Return the [x, y] coordinate for the center point of the cell that contains the specified text.  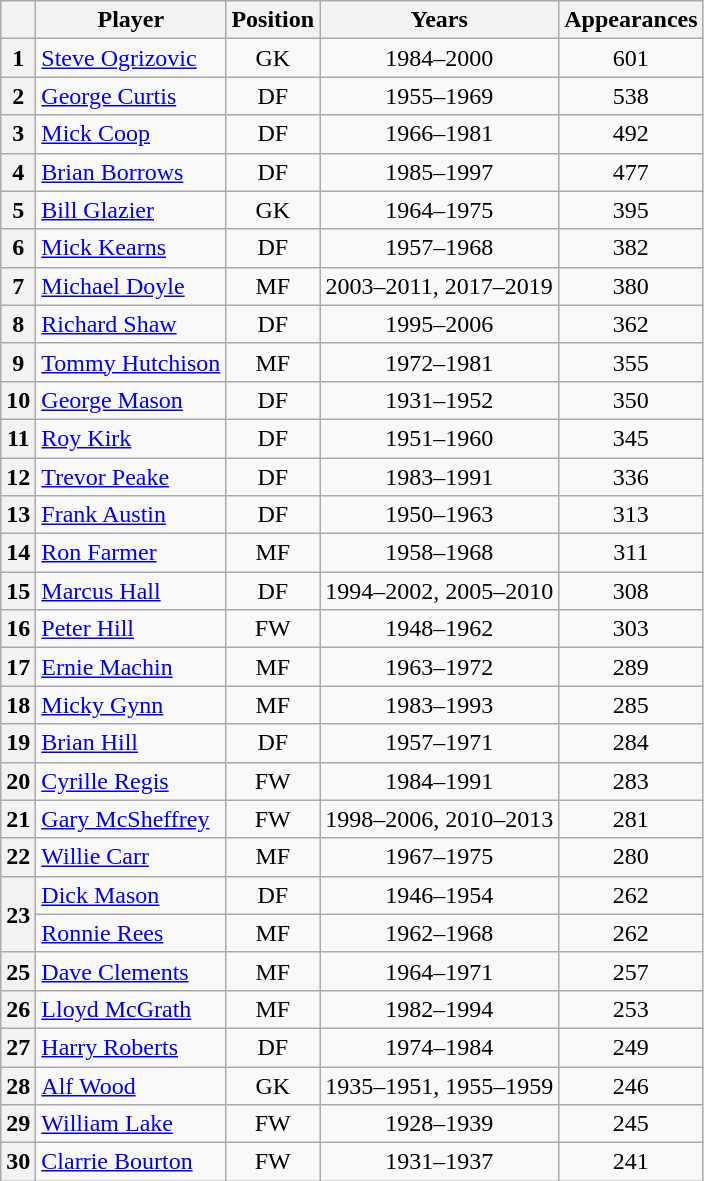
1958–1968 [440, 553]
17 [18, 667]
241 [631, 1162]
253 [631, 1009]
Harry Roberts [131, 1047]
William Lake [131, 1124]
Gary McSheffrey [131, 819]
313 [631, 515]
1994–2002, 2005–2010 [440, 591]
Steve Ogrizovic [131, 58]
1984–1991 [440, 781]
Appearances [631, 20]
1998–2006, 2010–2013 [440, 819]
1946–1954 [440, 895]
283 [631, 781]
16 [18, 629]
Brian Hill [131, 743]
3 [18, 134]
1928–1939 [440, 1124]
5 [18, 210]
1984–2000 [440, 58]
245 [631, 1124]
Trevor Peake [131, 477]
21 [18, 819]
1974–1984 [440, 1047]
6 [18, 248]
19 [18, 743]
Ronnie Rees [131, 933]
1957–1968 [440, 248]
8 [18, 324]
289 [631, 667]
George Mason [131, 400]
30 [18, 1162]
1966–1981 [440, 134]
477 [631, 172]
George Curtis [131, 96]
13 [18, 515]
257 [631, 971]
Clarrie Bourton [131, 1162]
362 [631, 324]
18 [18, 705]
1948–1962 [440, 629]
350 [631, 400]
23 [18, 914]
27 [18, 1047]
Bill Glazier [131, 210]
Ernie Machin [131, 667]
Richard Shaw [131, 324]
26 [18, 1009]
1982–1994 [440, 1009]
22 [18, 857]
1964–1971 [440, 971]
Dave Clements [131, 971]
336 [631, 477]
Mick Coop [131, 134]
Lloyd McGrath [131, 1009]
1957–1971 [440, 743]
9 [18, 362]
308 [631, 591]
345 [631, 438]
601 [631, 58]
11 [18, 438]
1950–1963 [440, 515]
1983–1991 [440, 477]
1962–1968 [440, 933]
Position [273, 20]
382 [631, 248]
1 [18, 58]
311 [631, 553]
Tommy Hutchison [131, 362]
355 [631, 362]
25 [18, 971]
28 [18, 1085]
Alf Wood [131, 1085]
1955–1969 [440, 96]
395 [631, 210]
Player [131, 20]
Peter Hill [131, 629]
Willie Carr [131, 857]
380 [631, 286]
280 [631, 857]
1964–1975 [440, 210]
Years [440, 20]
Dick Mason [131, 895]
1963–1972 [440, 667]
Marcus Hall [131, 591]
2 [18, 96]
Brian Borrows [131, 172]
2003–2011, 2017–2019 [440, 286]
249 [631, 1047]
492 [631, 134]
1951–1960 [440, 438]
Roy Kirk [131, 438]
Mick Kearns [131, 248]
Michael Doyle [131, 286]
Cyrille Regis [131, 781]
Micky Gynn [131, 705]
1972–1981 [440, 362]
1931–1937 [440, 1162]
14 [18, 553]
1931–1952 [440, 400]
303 [631, 629]
7 [18, 286]
246 [631, 1085]
Ron Farmer [131, 553]
285 [631, 705]
1985–1997 [440, 172]
15 [18, 591]
10 [18, 400]
1935–1951, 1955–1959 [440, 1085]
1967–1975 [440, 857]
1983–1993 [440, 705]
29 [18, 1124]
4 [18, 172]
12 [18, 477]
538 [631, 96]
Frank Austin [131, 515]
281 [631, 819]
20 [18, 781]
1995–2006 [440, 324]
284 [631, 743]
